Scan for the cell matching the given text and deliver its [X, Y] coordinate at center. 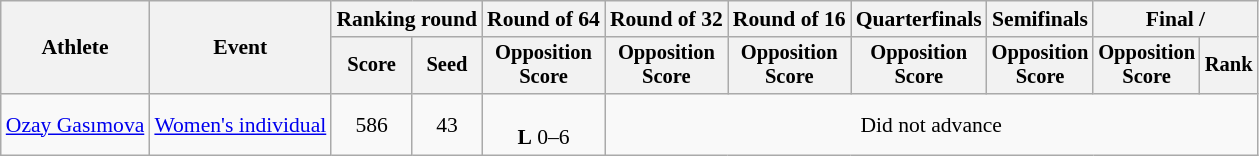
Athlete [76, 48]
Rank [1229, 66]
Event [240, 48]
Round of 64 [544, 19]
Ranking round [406, 19]
586 [372, 124]
Score [372, 66]
Women's individual [240, 124]
43 [447, 124]
Did not advance [932, 124]
L 0–6 [544, 124]
Round of 16 [790, 19]
Quarterfinals [919, 19]
Round of 32 [666, 19]
Semifinals [1040, 19]
Final / [1175, 19]
Seed [447, 66]
Ozay Gasımova [76, 124]
